For the text-containing cell, return its midpoint in (X, Y) coordinate format. 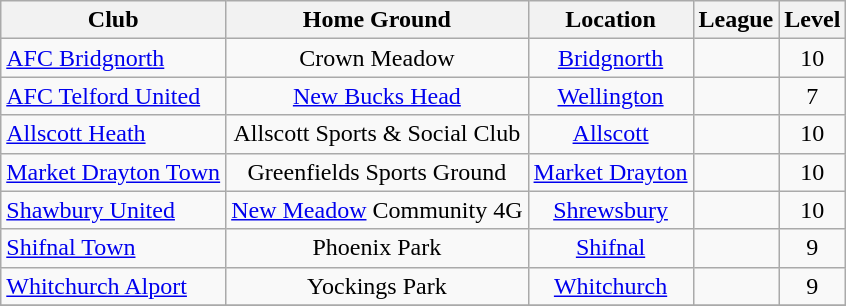
Whitchurch (610, 286)
Shifnal Town (114, 248)
Home Ground (377, 20)
Shawbury United (114, 210)
Allscott Heath (114, 134)
Market Drayton (610, 172)
Allscott Sports & Social Club (377, 134)
Yockings Park (377, 286)
League (736, 20)
Wellington (610, 96)
Greenfields Sports Ground (377, 172)
New Bucks Head (377, 96)
Bridgnorth (610, 58)
Location (610, 20)
Phoenix Park (377, 248)
Club (114, 20)
AFC Bridgnorth (114, 58)
Market Drayton Town (114, 172)
Whitchurch Alport (114, 286)
Shrewsbury (610, 210)
7 (812, 96)
AFC Telford United (114, 96)
Crown Meadow (377, 58)
Shifnal (610, 248)
Level (812, 20)
Allscott (610, 134)
New Meadow Community 4G (377, 210)
